Capture the cell that displays the provided text and extract its (X, Y) central coordinate. 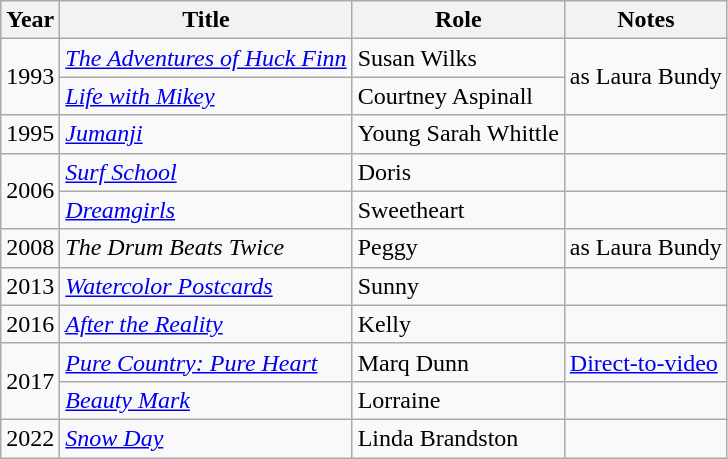
Lorraine (458, 400)
Sunny (458, 286)
Watercolor Postcards (206, 286)
2006 (30, 191)
Beauty Mark (206, 400)
1993 (30, 77)
The Adventures of Huck Finn (206, 58)
Peggy (458, 248)
Snow Day (206, 438)
Doris (458, 172)
Dreamgirls (206, 210)
2016 (30, 324)
Year (30, 20)
2022 (30, 438)
Sweetheart (458, 210)
1995 (30, 134)
Surf School (206, 172)
2008 (30, 248)
Life with Mikey (206, 96)
Notes (646, 20)
Young Sarah Whittle (458, 134)
2013 (30, 286)
The Drum Beats Twice (206, 248)
2017 (30, 381)
Direct-to-video (646, 362)
Courtney Aspinall (458, 96)
Role (458, 20)
Susan Wilks (458, 58)
Jumanji (206, 134)
Kelly (458, 324)
Linda Brandston (458, 438)
Pure Country: Pure Heart (206, 362)
After the Reality (206, 324)
Title (206, 20)
Marq Dunn (458, 362)
